Detect which cell encompasses the target text, then output its [X, Y] center coordinate. 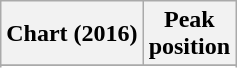
Peakposition [189, 34]
Chart (2016) [72, 34]
